Extract the (X, Y) coordinate from the center of the cell holding the provided text.  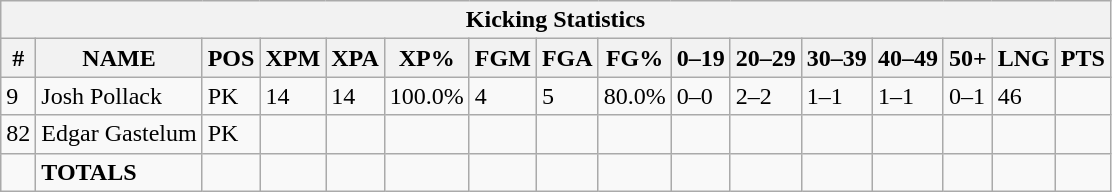
FGA (567, 58)
0–0 (700, 96)
# (18, 58)
40–49 (908, 58)
TOTALS (119, 172)
20–29 (766, 58)
POS (231, 58)
5 (567, 96)
46 (1024, 96)
100.0% (426, 96)
9 (18, 96)
50+ (968, 58)
NAME (119, 58)
XP% (426, 58)
FG% (634, 58)
LNG (1024, 58)
2–2 (766, 96)
Edgar Gastelum (119, 134)
0–19 (700, 58)
PTS (1082, 58)
80.0% (634, 96)
XPA (356, 58)
FGM (502, 58)
82 (18, 134)
Josh Pollack (119, 96)
30–39 (836, 58)
0–1 (968, 96)
Kicking Statistics (556, 20)
XPM (293, 58)
4 (502, 96)
